Pinpoint the cell where the given text exists, returning its [X, Y] midpoint coordinate. 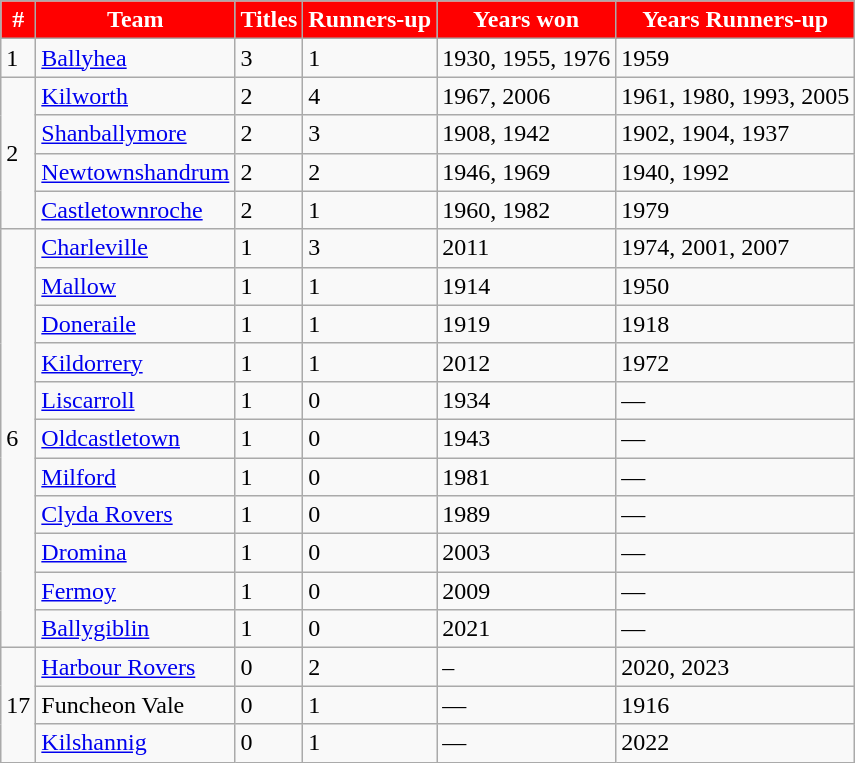
Team [136, 20]
1914 [526, 286]
Kildorrery [136, 362]
Liscarroll [136, 400]
Newtownshandrum [136, 172]
Funcheon Vale [136, 705]
2012 [526, 362]
1919 [526, 324]
Years won [526, 20]
1918 [736, 324]
Titles [269, 20]
1943 [526, 438]
Harbour Rovers [136, 667]
1981 [526, 477]
1930, 1955, 1976 [526, 58]
Ballyhea [136, 58]
6 [18, 438]
2003 [526, 553]
4 [370, 96]
Runners-up [370, 20]
1946, 1969 [526, 172]
Oldcastletown [136, 438]
Dromina [136, 553]
1902, 1904, 1937 [736, 134]
Clyda Rovers [136, 515]
1960, 1982 [526, 210]
2022 [736, 743]
1961, 1980, 1993, 2005 [736, 96]
1974, 2001, 2007 [736, 248]
1979 [736, 210]
Milford [136, 477]
1908, 1942 [526, 134]
1950 [736, 286]
17 [18, 705]
Years Runners-up [736, 20]
– [526, 667]
Kilworth [136, 96]
2011 [526, 248]
2009 [526, 591]
2020, 2023 [736, 667]
1972 [736, 362]
Shanballymore [136, 134]
Doneraile [136, 324]
1989 [526, 515]
Castletownroche [136, 210]
1916 [736, 705]
1967, 2006 [526, 96]
Fermoy [136, 591]
# [18, 20]
2021 [526, 629]
1934 [526, 400]
1959 [736, 58]
Charleville [136, 248]
Ballygiblin [136, 629]
1940, 1992 [736, 172]
Mallow [136, 286]
Kilshannig [136, 743]
